From the cell containing the given text, extract its center point as (X, Y) coordinate. 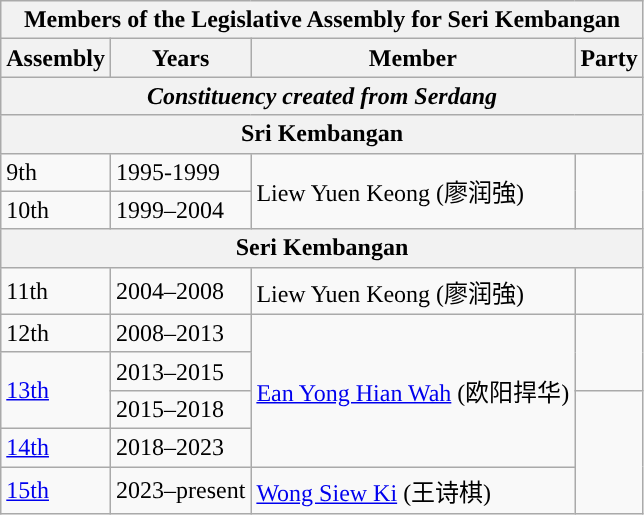
9th (56, 172)
2015–2018 (180, 409)
Constituency created from Serdang (322, 96)
2004–2008 (180, 290)
Party (609, 58)
11th (56, 290)
Sri Kembangan (322, 134)
Years (180, 58)
15th (56, 490)
Member (413, 58)
2018–2023 (180, 447)
1999–2004 (180, 210)
2013–2015 (180, 371)
12th (56, 333)
Seri Kembangan (322, 248)
Assembly (56, 58)
Members of the Legislative Assembly for Seri Kembangan (322, 20)
1995-1999 (180, 172)
2008–2013 (180, 333)
10th (56, 210)
14th (56, 447)
Ean Yong Hian Wah (欧阳捍华) (413, 390)
2023–present (180, 490)
Wong Siew Ki (王诗棋) (413, 490)
13th (56, 390)
